Return [X, Y] of the center of cell containing provided text 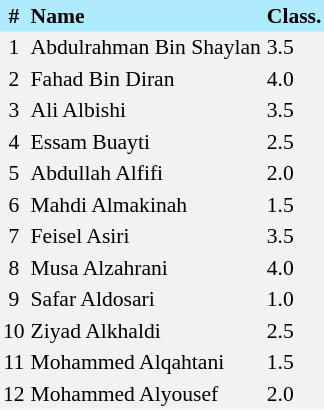
Safar Aldosari [146, 300]
4 [14, 142]
Name [146, 16]
Ziyad Alkhaldi [146, 331]
3 [14, 110]
5 [14, 174]
Mohammed Alyousef [146, 394]
Mahdi Almakinah [146, 205]
Abdulrahman Bin Shaylan [146, 48]
8 [14, 268]
Fahad Bin Diran [146, 79]
7 [14, 236]
Ali Albishi [146, 110]
10 [14, 331]
12 [14, 394]
11 [14, 362]
Feisel Asiri [146, 236]
Musa Alzahrani [146, 268]
6 [14, 205]
1 [14, 48]
Essam Buayti [146, 142]
Mohammed Alqahtani [146, 362]
Abdullah Alfifi [146, 174]
9 [14, 300]
2 [14, 79]
# [14, 16]
